Output the [x, y] coordinate of the center of the cell containing the given text.  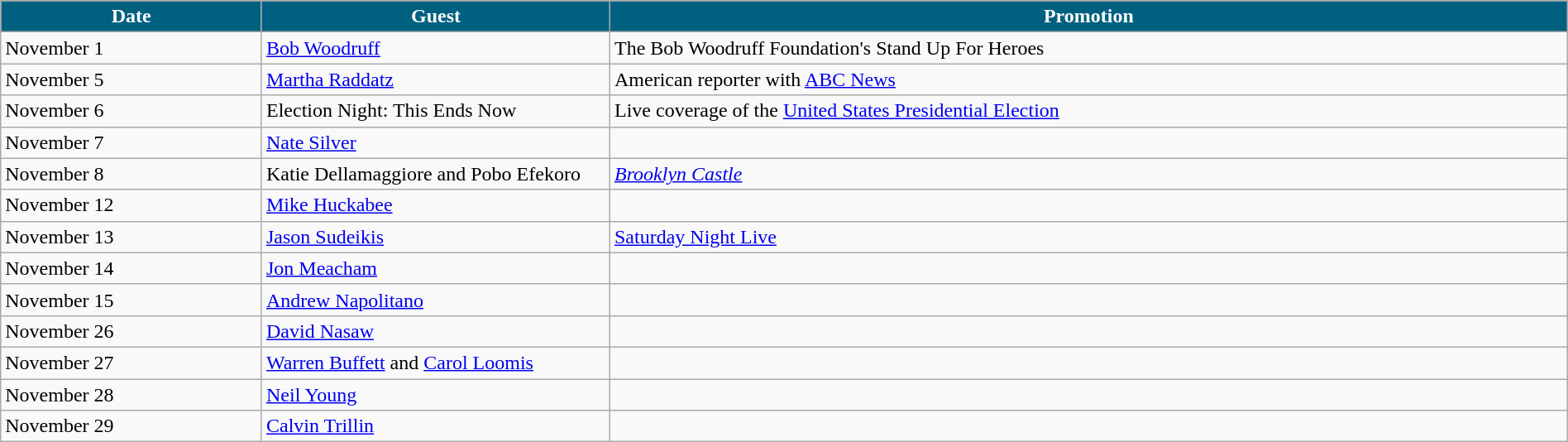
Nate Silver [435, 142]
Jason Sudeikis [435, 237]
November 27 [131, 363]
Neil Young [435, 395]
November 7 [131, 142]
American reporter with ABC News [1088, 79]
Mike Huckabee [435, 205]
November 28 [131, 395]
Warren Buffett and Carol Loomis [435, 363]
November 1 [131, 48]
Brooklyn Castle [1088, 174]
Election Night: This Ends Now [435, 111]
Jon Meacham [435, 268]
Bob Woodruff [435, 48]
Date [131, 17]
November 29 [131, 426]
Katie Dellamaggiore and Pobo Efekoro [435, 174]
November 13 [131, 237]
November 15 [131, 300]
Calvin Trillin [435, 426]
Saturday Night Live [1088, 237]
November 26 [131, 331]
Martha Raddatz [435, 79]
November 12 [131, 205]
November 8 [131, 174]
November 5 [131, 79]
Andrew Napolitano [435, 300]
Promotion [1088, 17]
November 14 [131, 268]
Guest [435, 17]
Live coverage of the United States Presidential Election [1088, 111]
November 6 [131, 111]
David Nasaw [435, 331]
The Bob Woodruff Foundation's Stand Up For Heroes [1088, 48]
